Output the (x, y) coordinate of the center of the cell containing the given text.  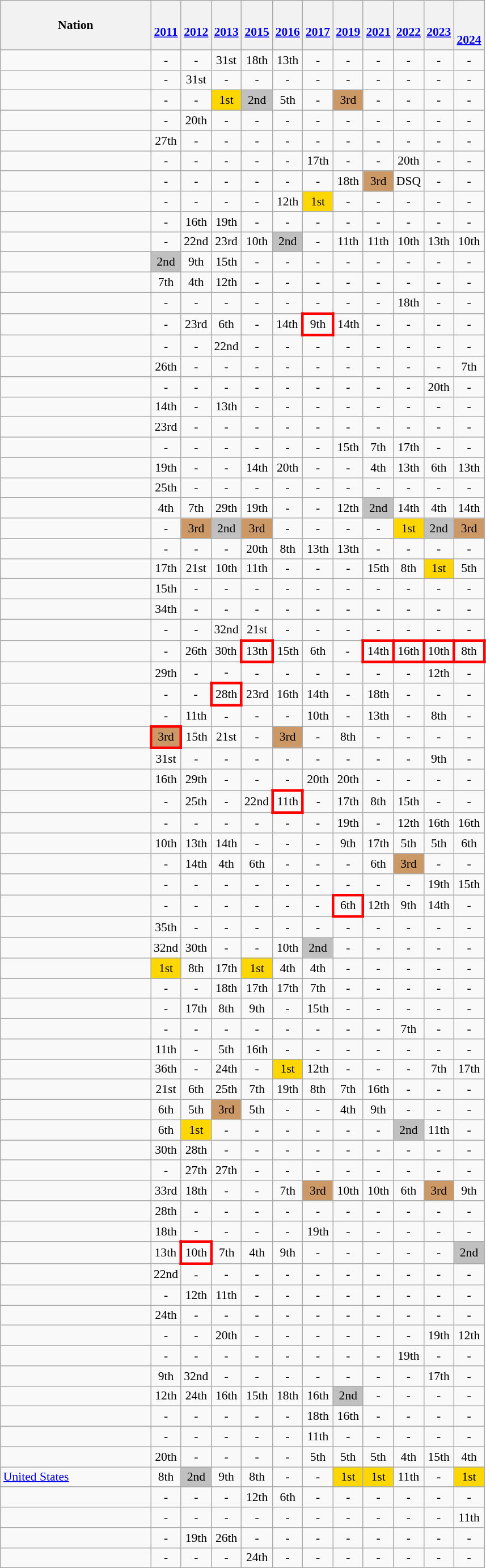
2019 (348, 25)
2021 (378, 25)
36th (166, 1069)
2023 (439, 25)
2017 (318, 25)
35th (166, 927)
Nation (76, 25)
34th (166, 609)
33rd (166, 1191)
DSQ (408, 182)
2013 (226, 25)
2022 (408, 25)
2011 (166, 25)
2015 (257, 25)
2012 (196, 25)
United States (76, 1477)
2024 (468, 25)
2016 (288, 25)
